Scan for the cell matching the given text and deliver its [X, Y] coordinate at center. 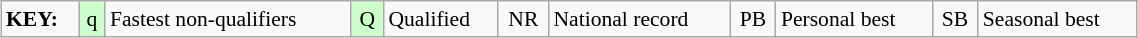
National record [639, 19]
Qualified [440, 19]
Personal best [854, 19]
KEY: [40, 19]
PB [753, 19]
q [92, 19]
NR [523, 19]
Seasonal best [1058, 19]
SB [955, 19]
Fastest non-qualifiers [228, 19]
Q [367, 19]
